Search for the cell housing the specified text and yield its (X, Y) center coordinate. 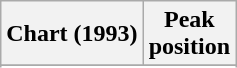
Chart (1993) (72, 34)
Peakposition (189, 34)
